From the cell containing the given text, extract its center point as (X, Y) coordinate. 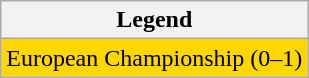
Legend (154, 20)
European Championship (0–1) (154, 58)
